For the text-containing cell, return its midpoint in [x, y] coordinate format. 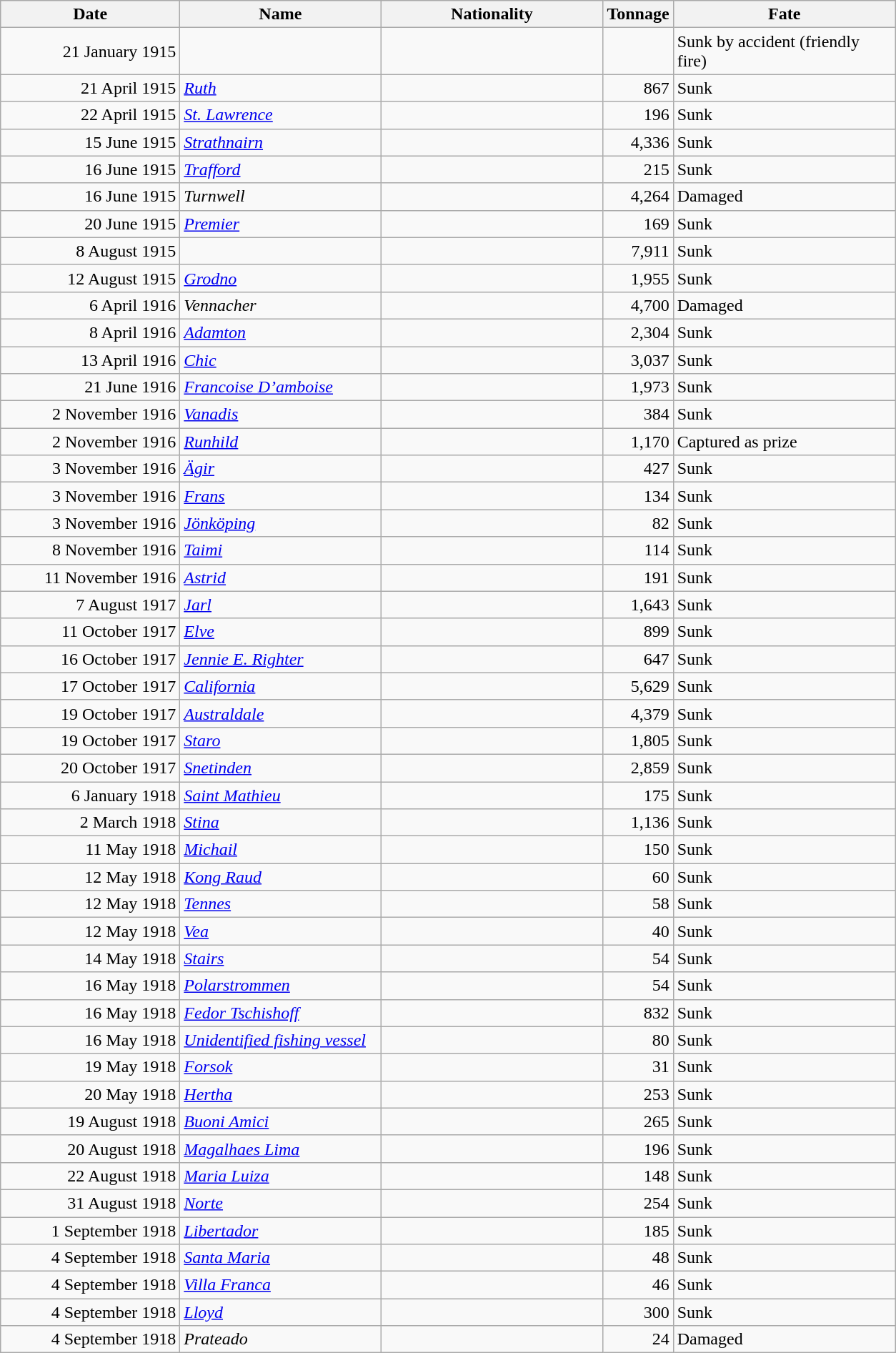
Captured as prize [785, 442]
3,037 [638, 360]
2,859 [638, 768]
1,170 [638, 442]
867 [638, 88]
Michail [280, 850]
31 August 1918 [90, 1203]
6 April 1916 [90, 305]
24 [638, 1339]
134 [638, 496]
647 [638, 659]
St. Lawrence [280, 115]
48 [638, 1258]
254 [638, 1203]
Vennacher [280, 305]
175 [638, 796]
Date [90, 14]
21 January 1915 [90, 51]
Staro [280, 740]
114 [638, 550]
4,379 [638, 713]
191 [638, 578]
Jarl [280, 605]
Taimi [280, 550]
899 [638, 632]
1,643 [638, 605]
Nationality [492, 14]
Snetinden [280, 768]
California [280, 686]
8 August 1915 [90, 251]
4,264 [638, 197]
31 [638, 1067]
1,136 [638, 823]
Turnwell [280, 197]
6 January 1918 [90, 796]
Buoni Amici [280, 1121]
384 [638, 415]
Jennie E. Righter [280, 659]
Jönköping [280, 523]
Francoise D’amboise [280, 387]
Australdale [280, 713]
Forsok [280, 1067]
Fate [785, 14]
Runhild [280, 442]
Trafford [280, 169]
19 August 1918 [90, 1121]
150 [638, 850]
7 August 1917 [90, 605]
40 [638, 931]
Premier [280, 224]
300 [638, 1312]
Magalhaes Lima [280, 1149]
265 [638, 1121]
Strathnairn [280, 142]
Hertha [280, 1094]
Unidentified fishing vessel [280, 1040]
11 October 1917 [90, 632]
2 March 1918 [90, 823]
13 April 1916 [90, 360]
Polarstrommen [280, 986]
46 [638, 1285]
Saint Mathieu [280, 796]
82 [638, 523]
11 May 1918 [90, 850]
21 June 1916 [90, 387]
Vea [280, 931]
Name [280, 14]
Sunk by accident (friendly fire) [785, 51]
58 [638, 904]
Kong Raud [280, 877]
Stairs [280, 958]
Norte [280, 1203]
1 September 1918 [90, 1230]
Frans [280, 496]
1,955 [638, 278]
215 [638, 169]
169 [638, 224]
Prateado [280, 1339]
7,911 [638, 251]
60 [638, 877]
19 May 1918 [90, 1067]
21 April 1915 [90, 88]
20 October 1917 [90, 768]
1,805 [638, 740]
2,304 [638, 332]
4,336 [638, 142]
15 June 1915 [90, 142]
20 May 1918 [90, 1094]
Vanadis [280, 415]
Santa Maria [280, 1258]
Ägir [280, 469]
20 June 1915 [90, 224]
253 [638, 1094]
11 November 1916 [90, 578]
Ruth [280, 88]
1,973 [638, 387]
5,629 [638, 686]
Stina [280, 823]
20 August 1918 [90, 1149]
8 November 1916 [90, 550]
185 [638, 1230]
22 April 1915 [90, 115]
Villa Franca [280, 1285]
12 August 1915 [90, 278]
Chic [280, 360]
427 [638, 469]
Lloyd [280, 1312]
16 October 1917 [90, 659]
832 [638, 1013]
Elve [280, 632]
8 April 1916 [90, 332]
14 May 1918 [90, 958]
Astrid [280, 578]
Tennes [280, 904]
Maria Luiza [280, 1176]
80 [638, 1040]
4,700 [638, 305]
Libertador [280, 1230]
Tonnage [638, 14]
148 [638, 1176]
17 October 1917 [90, 686]
Adamton [280, 332]
Fedor Tschishoff [280, 1013]
Grodno [280, 278]
22 August 1918 [90, 1176]
